Scan for the cell matching the given text and deliver its (X, Y) coordinate at center. 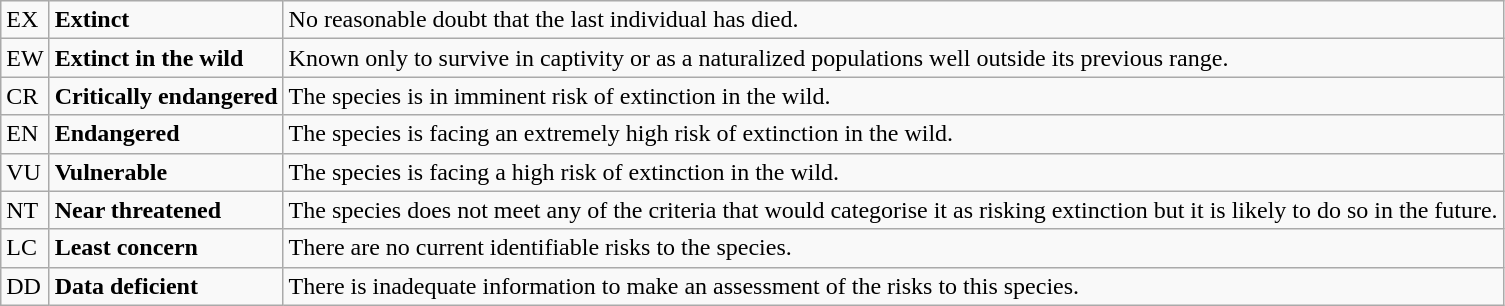
Critically endangered (166, 96)
There is inadequate information to make an assessment of the risks to this species. (893, 286)
The species is in imminent risk of extinction in the wild. (893, 96)
Near threatened (166, 210)
Extinct in the wild (166, 58)
The species is facing an extremely high risk of extinction in the wild. (893, 134)
There are no current identifiable risks to the species. (893, 248)
CR (25, 96)
Endangered (166, 134)
Least concern (166, 248)
Data deficient (166, 286)
EX (25, 20)
Vulnerable (166, 172)
EN (25, 134)
VU (25, 172)
The species is facing a high risk of extinction in the wild. (893, 172)
DD (25, 286)
Extinct (166, 20)
The species does not meet any of the criteria that would categorise it as risking extinction but it is likely to do so in the future. (893, 210)
NT (25, 210)
LC (25, 248)
EW (25, 58)
No reasonable doubt that the last individual has died. (893, 20)
Known only to survive in captivity or as a naturalized populations well outside its previous range. (893, 58)
